Identify which cell holds the provided text, then report its (x, y) central coordinate. 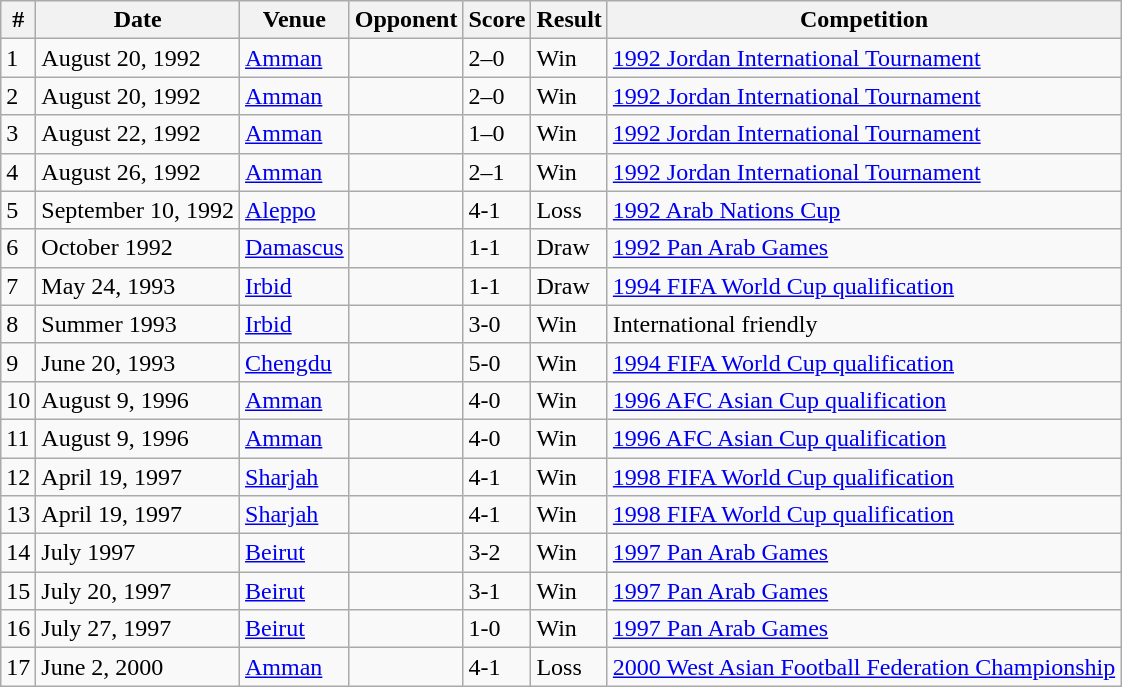
August 26, 1992 (138, 172)
15 (18, 591)
10 (18, 400)
September 10, 1992 (138, 210)
14 (18, 553)
2 (18, 96)
2000 West Asian Football Federation Championship (864, 667)
July 27, 1997 (138, 629)
Summer 1993 (138, 324)
7 (18, 286)
Date (138, 20)
3-2 (497, 553)
3-0 (497, 324)
June 20, 1993 (138, 362)
12 (18, 477)
3-1 (497, 591)
Competition (864, 20)
Opponent (406, 20)
9 (18, 362)
# (18, 20)
4 (18, 172)
October 1992 (138, 248)
Score (497, 20)
Chengdu (295, 362)
2–1 (497, 172)
July 20, 1997 (138, 591)
13 (18, 515)
International friendly (864, 324)
June 2, 2000 (138, 667)
Aleppo (295, 210)
5 (18, 210)
1–0 (497, 134)
17 (18, 667)
1992 Pan Arab Games (864, 248)
Result (569, 20)
3 (18, 134)
16 (18, 629)
August 22, 1992 (138, 134)
July 1997 (138, 553)
5-0 (497, 362)
May 24, 1993 (138, 286)
Damascus (295, 248)
Venue (295, 20)
1-0 (497, 629)
1 (18, 58)
6 (18, 248)
11 (18, 438)
8 (18, 324)
1992 Arab Nations Cup (864, 210)
